Identify which cell holds the provided text, then report its [X, Y] central coordinate. 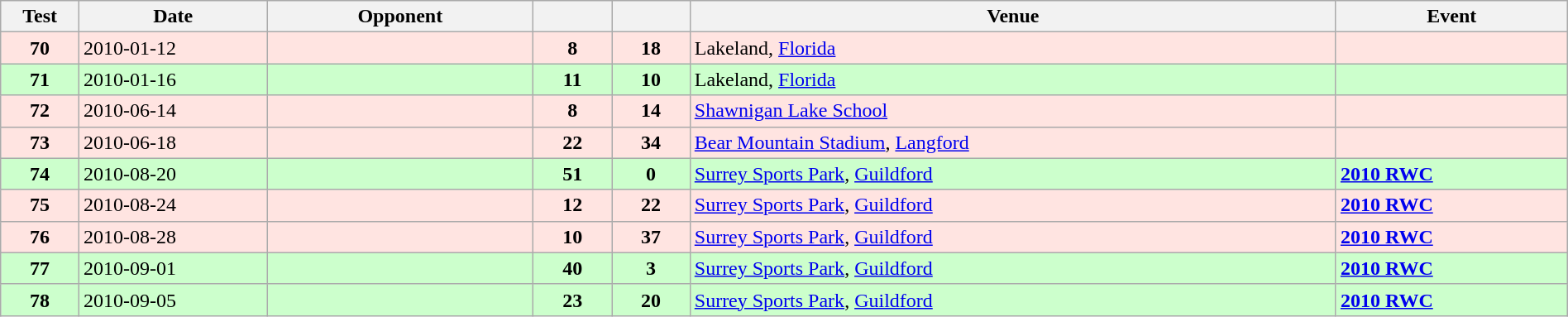
78 [40, 300]
Venue [1012, 17]
51 [572, 174]
2010-08-24 [172, 205]
2010-06-14 [172, 111]
2010-09-01 [172, 268]
11 [572, 79]
77 [40, 268]
40 [572, 268]
Date [172, 17]
2010-01-16 [172, 79]
Shawnigan Lake School [1012, 111]
2010-08-28 [172, 237]
0 [652, 174]
71 [40, 79]
12 [572, 205]
37 [652, 237]
23 [572, 300]
Test [40, 17]
Bear Mountain Stadium, Langford [1012, 142]
34 [652, 142]
76 [40, 237]
2010-01-12 [172, 48]
Event [1451, 17]
20 [652, 300]
14 [652, 111]
70 [40, 48]
75 [40, 205]
2010-09-05 [172, 300]
2010-06-18 [172, 142]
2010-08-20 [172, 174]
Opponent [400, 17]
72 [40, 111]
73 [40, 142]
74 [40, 174]
3 [652, 268]
18 [652, 48]
